Search for the cell housing the specified text and yield its [x, y] center coordinate. 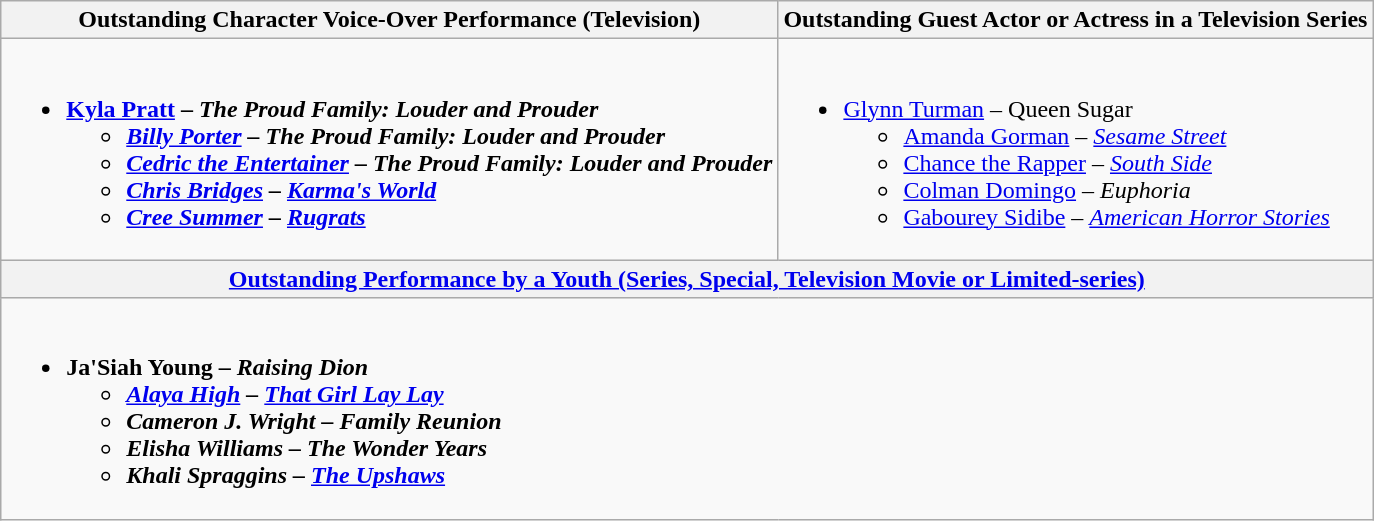
Outstanding Character Voice-Over Performance (Television) [390, 20]
Outstanding Performance by a Youth (Series, Special, Television Movie or Limited-series) [687, 279]
Outstanding Guest Actor or Actress in a Television Series [1076, 20]
